Return [x, y] of the center of cell containing provided text 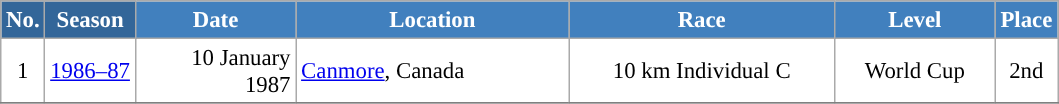
10 January 1987 [216, 72]
Canmore, Canada [432, 72]
Place [1026, 20]
Season [90, 20]
2nd [1026, 72]
1 [23, 72]
Date [216, 20]
1986–87 [90, 72]
World Cup [914, 72]
No. [23, 20]
10 km Individual C [702, 72]
Level [914, 20]
Location [432, 20]
Race [702, 20]
